Search for the cell housing the specified text and yield its [x, y] center coordinate. 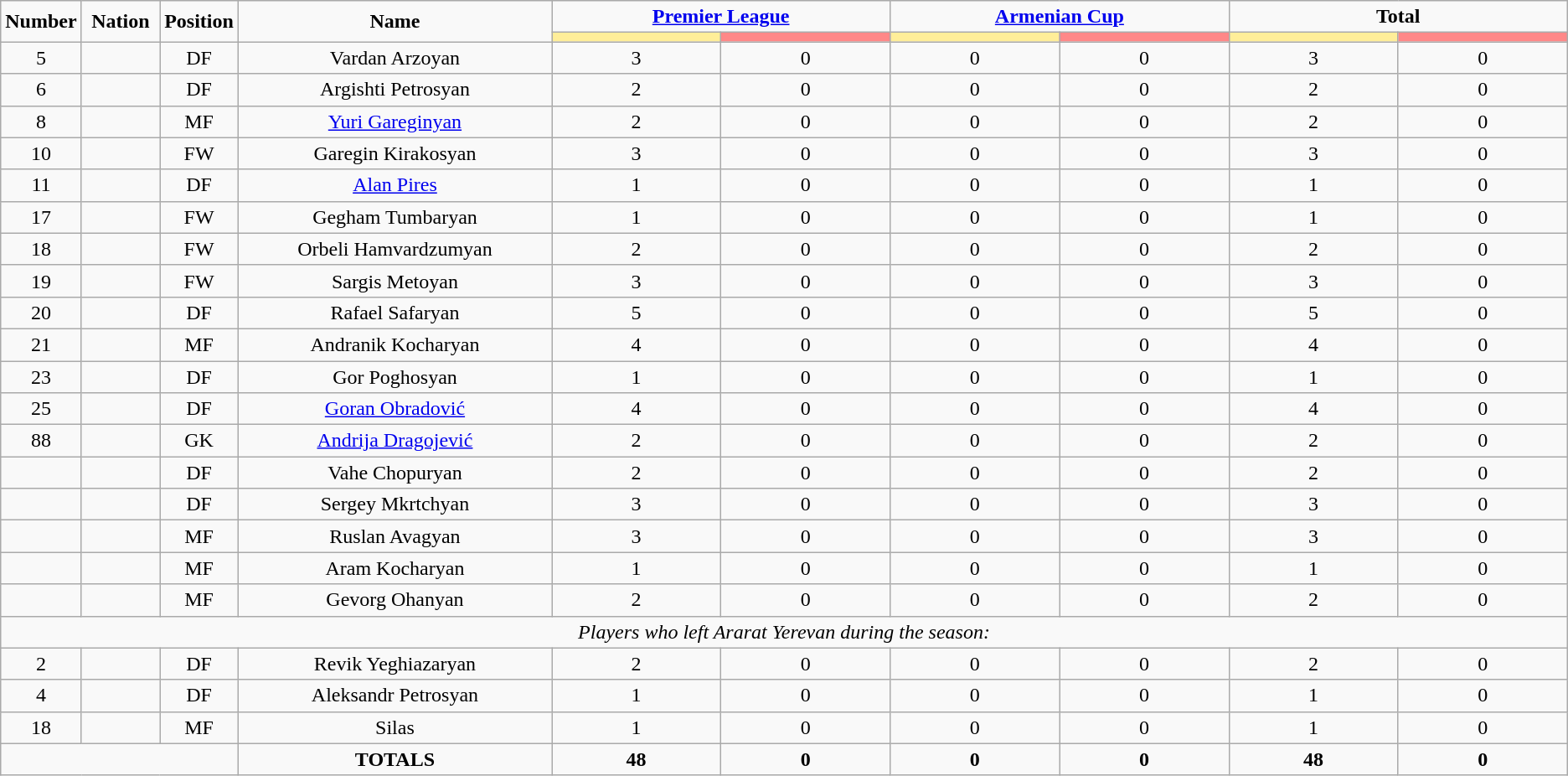
GK [199, 441]
TOTALS [395, 759]
Sergey Mkrtchyan [395, 504]
25 [41, 409]
23 [41, 376]
Garegin Kirakosyan [395, 153]
21 [41, 344]
Aram Kocharyan [395, 568]
Premier League [720, 17]
Vahe Chopuryan [395, 473]
10 [41, 153]
Armenian Cup [1060, 17]
Yuri Gareginyan [395, 122]
Alan Pires [395, 185]
Ruslan Avagyan [395, 536]
20 [41, 313]
Gevorg Ohanyan [395, 600]
17 [41, 217]
Rafael Safaryan [395, 313]
8 [41, 122]
Gor Poghosyan [395, 376]
Total [1398, 17]
88 [41, 441]
Revik Yeghiazaryan [395, 664]
Andranik Kocharyan [395, 344]
Orbeli Hamvardzumyan [395, 249]
Sargis Metoyan [395, 281]
Aleksandr Petrosyan [395, 696]
Nation [121, 22]
Position [199, 22]
11 [41, 185]
Players who left Ararat Yerevan during the season: [784, 632]
19 [41, 281]
Name [395, 22]
Goran Obradović [395, 409]
6 [41, 90]
Andrija Dragojević [395, 441]
Gegham Tumbaryan [395, 217]
Silas [395, 727]
Argishti Petrosyan [395, 90]
Vardan Arzoyan [395, 58]
Number [41, 22]
